Provide the [X, Y] coordinate of the cell's center where the given text is located.  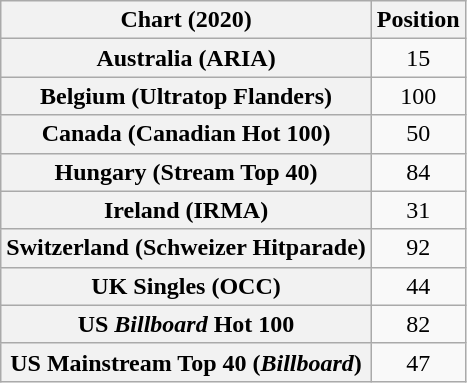
47 [418, 362]
US Billboard Hot 100 [186, 324]
Position [418, 20]
UK Singles (OCC) [186, 286]
US Mainstream Top 40 (Billboard) [186, 362]
Belgium (Ultratop Flanders) [186, 96]
Ireland (IRMA) [186, 210]
84 [418, 172]
Hungary (Stream Top 40) [186, 172]
100 [418, 96]
Canada (Canadian Hot 100) [186, 134]
Australia (ARIA) [186, 58]
92 [418, 248]
50 [418, 134]
15 [418, 58]
44 [418, 286]
Switzerland (Schweizer Hitparade) [186, 248]
31 [418, 210]
82 [418, 324]
Chart (2020) [186, 20]
